Pinpoint the cell where the given text exists, returning its (X, Y) midpoint coordinate. 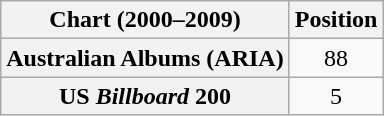
5 (336, 96)
US Billboard 200 (145, 96)
Position (336, 20)
Australian Albums (ARIA) (145, 58)
Chart (2000–2009) (145, 20)
88 (336, 58)
